Provide the [X, Y] coordinate of the cell's center where the given text is located.  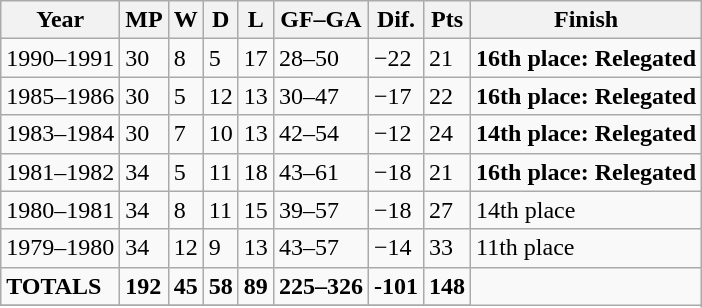
192 [144, 286]
42–54 [320, 134]
−22 [396, 58]
11th place [586, 248]
-101 [396, 286]
MP [144, 20]
1985–1986 [60, 96]
89 [256, 286]
1979–1980 [60, 248]
43–61 [320, 172]
28–50 [320, 58]
1980–1981 [60, 210]
D [220, 20]
10 [220, 134]
1983–1984 [60, 134]
1990–1991 [60, 58]
9 [220, 248]
27 [446, 210]
W [186, 20]
14th place [586, 210]
Year [60, 20]
TOTALS [60, 286]
43–57 [320, 248]
GF–GA [320, 20]
Dif. [396, 20]
Pts [446, 20]
33 [446, 248]
14th place: Relegated [586, 134]
225–326 [320, 286]
15 [256, 210]
7 [186, 134]
45 [186, 286]
L [256, 20]
58 [220, 286]
−12 [396, 134]
−17 [396, 96]
−14 [396, 248]
17 [256, 58]
22 [446, 96]
39–57 [320, 210]
18 [256, 172]
148 [446, 286]
Finish [586, 20]
24 [446, 134]
30–47 [320, 96]
1981–1982 [60, 172]
